Scan for the cell matching the given text and deliver its [X, Y] coordinate at center. 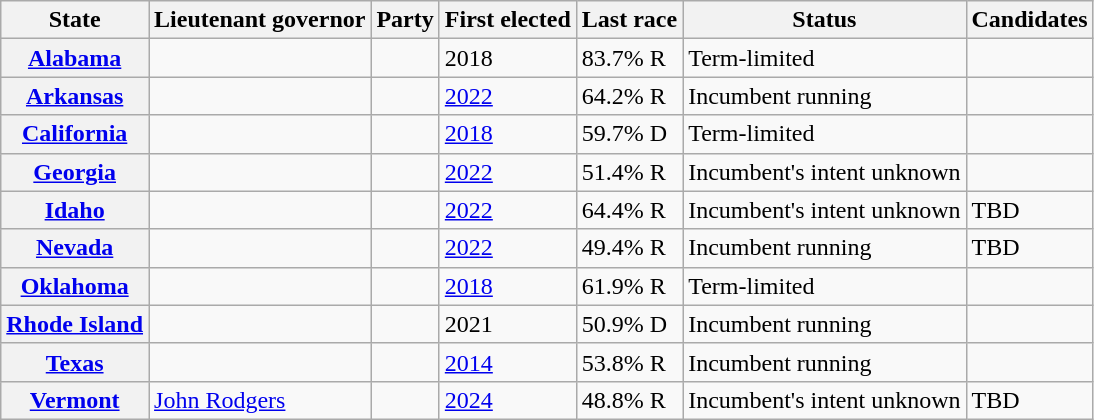
Status [824, 20]
State [75, 20]
Candidates [1030, 20]
Arkansas [75, 96]
2014 [508, 362]
Oklahoma [75, 286]
64.2% R [629, 96]
John Rodgers [260, 400]
Lieutenant governor [260, 20]
83.7% R [629, 58]
Last race [629, 20]
53.8% R [629, 362]
61.9% R [629, 286]
2021 [508, 324]
First elected [508, 20]
Party [405, 20]
California [75, 134]
59.7% D [629, 134]
64.4% R [629, 210]
Alabama [75, 58]
Nevada [75, 248]
51.4% R [629, 172]
48.8% R [629, 400]
Rhode Island [75, 324]
Vermont [75, 400]
49.4% R [629, 248]
Georgia [75, 172]
Texas [75, 362]
50.9% D [629, 324]
Idaho [75, 210]
2024 [508, 400]
